Identify which cell holds the provided text, then report its (X, Y) central coordinate. 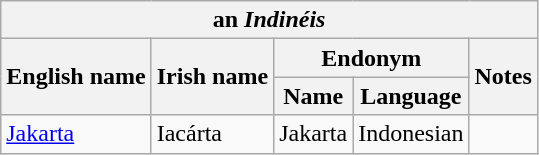
Iacárta (212, 134)
an Indinéis (270, 20)
Name (314, 96)
Endonym (372, 58)
English name (76, 77)
Indonesian (411, 134)
Irish name (212, 77)
Language (411, 96)
Notes (503, 77)
